Find where the given text appears and provide that cell's center as [X, Y] coordinate. 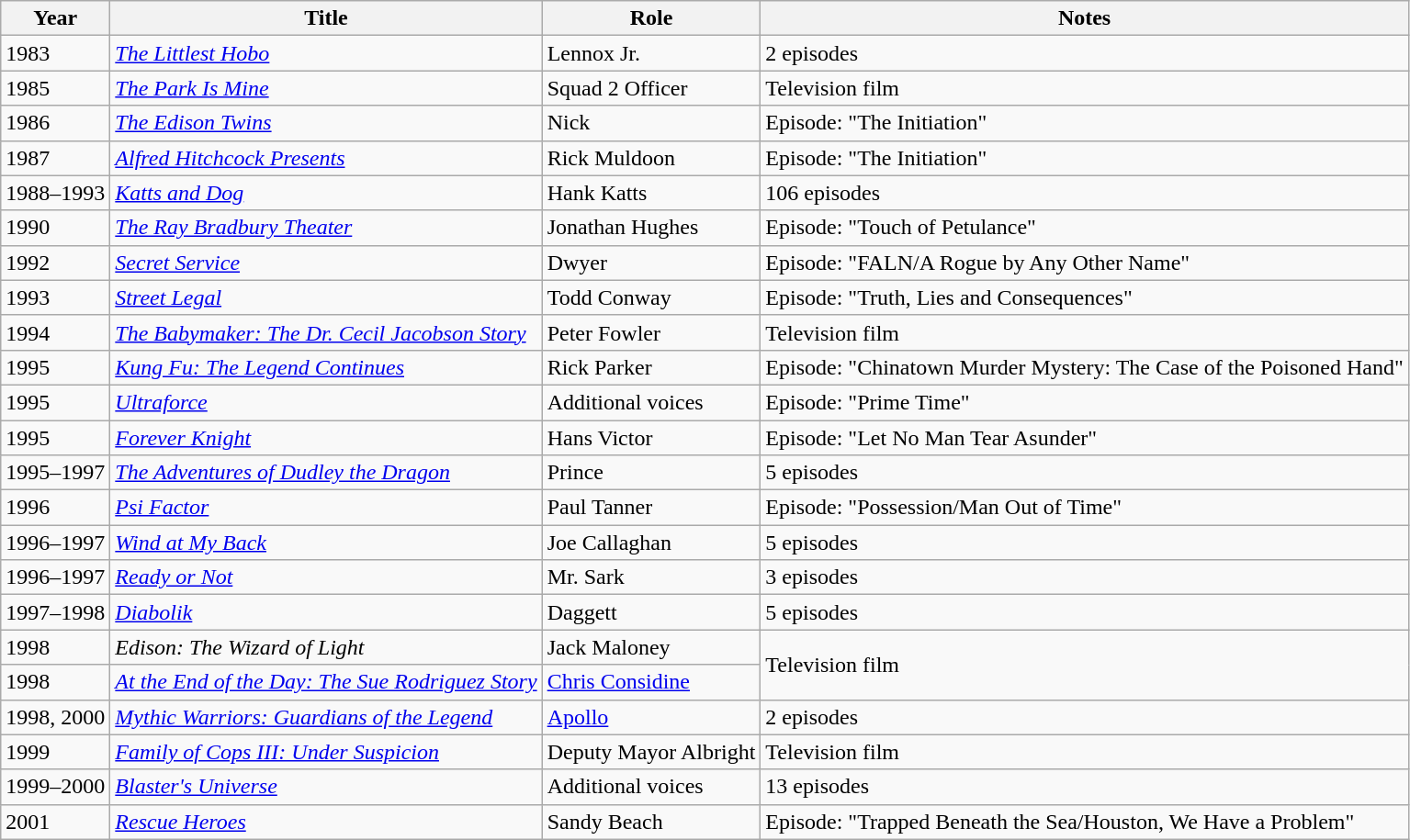
Paul Tanner [651, 508]
Daggett [651, 612]
The Ray Bradbury Theater [326, 228]
Mythic Warriors: Guardians of the Legend [326, 717]
Dwyer [651, 263]
Lennox Jr. [651, 53]
Diabolik [326, 612]
Wind at My Back [326, 543]
Kung Fu: The Legend Continues [326, 367]
Secret Service [326, 263]
Episode: "Truth, Lies and Consequences" [1084, 297]
Todd Conway [651, 297]
At the End of the Day: The Sue Rodriguez Story [326, 682]
The Babymaker: The Dr. Cecil Jacobson Story [326, 332]
Title [326, 18]
1994 [55, 332]
1986 [55, 123]
1996 [55, 508]
Episode: "Chinatown Murder Mystery: The Case of the Poisoned Hand" [1084, 367]
Jack Maloney [651, 647]
The Park Is Mine [326, 88]
Episode: "Trapped Beneath the Sea/Houston, We Have a Problem" [1084, 822]
Notes [1084, 18]
1999 [55, 752]
1985 [55, 88]
Alfred Hitchcock Presents [326, 158]
The Edison Twins [326, 123]
The Adventures of Dudley the Dragon [326, 473]
Prince [651, 473]
13 episodes [1084, 787]
Mr. Sark [651, 577]
1998, 2000 [55, 717]
Deputy Mayor Albright [651, 752]
Family of Cops III: Under Suspicion [326, 752]
1995–1997 [55, 473]
Katts and Dog [326, 193]
Blaster's Universe [326, 787]
Sandy Beach [651, 822]
Chris Considine [651, 682]
Rescue Heroes [326, 822]
1992 [55, 263]
1993 [55, 297]
Psi Factor [326, 508]
Rick Parker [651, 367]
Street Legal [326, 297]
Peter Fowler [651, 332]
3 episodes [1084, 577]
1987 [55, 158]
Joe Callaghan [651, 543]
1983 [55, 53]
1997–1998 [55, 612]
1999–2000 [55, 787]
Nick [651, 123]
Episode: "FALN/A Rogue by Any Other Name" [1084, 263]
Hans Victor [651, 438]
Squad 2 Officer [651, 88]
Hank Katts [651, 193]
1988–1993 [55, 193]
Episode: "Touch of Petulance" [1084, 228]
Episode: "Possession/Man Out of Time" [1084, 508]
Forever Knight [326, 438]
Role [651, 18]
1990 [55, 228]
Ready or Not [326, 577]
2001 [55, 822]
Episode: "Prime Time" [1084, 402]
Jonathan Hughes [651, 228]
106 episodes [1084, 193]
The Littlest Hobo [326, 53]
Episode: "Let No Man Tear Asunder" [1084, 438]
Rick Muldoon [651, 158]
Apollo [651, 717]
Year [55, 18]
Edison: The Wizard of Light [326, 647]
Ultraforce [326, 402]
